Search for the cell housing the specified text and yield its [x, y] center coordinate. 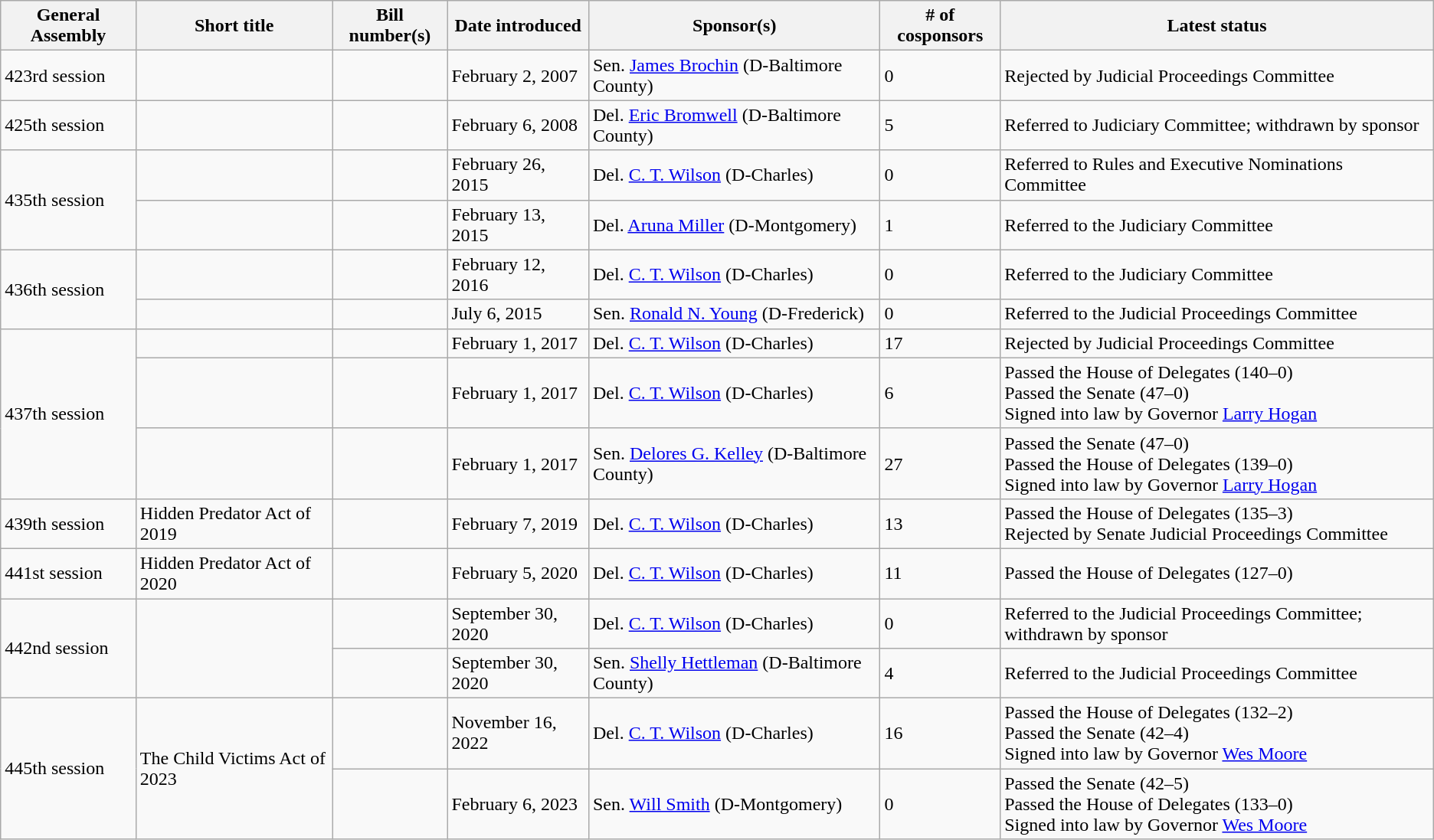
# of cosponsors [941, 26]
5 [941, 126]
Referred to the Judicial Proceedings Committee; withdrawn by sponsor [1217, 623]
Passed the House of Delegates (135–3)Rejected by Senate Judicial Proceedings Committee [1217, 524]
Sen. Ronald N. Young (D-Frederick) [734, 314]
Latest status [1217, 26]
Referred to Judiciary Committee; withdrawn by sponsor [1217, 126]
1 [941, 225]
441st session [69, 573]
Sen. James Brochin (D-Baltimore County) [734, 75]
February 12, 2016 [518, 274]
Passed the House of Delegates (140–0)Passed the Senate (47–0)Signed into law by Governor Larry Hogan [1217, 393]
13 [941, 524]
November 16, 2022 [518, 734]
17 [941, 343]
445th session [69, 769]
February 6, 2008 [518, 126]
February 26, 2015 [518, 175]
February 6, 2023 [518, 804]
16 [941, 734]
439th session [69, 524]
425th session [69, 126]
Hidden Predator Act of 2020 [234, 573]
11 [941, 573]
27 [941, 463]
Passed the House of Delegates (132–2)Passed the Senate (42–4)Signed into law by Governor Wes Moore [1217, 734]
July 6, 2015 [518, 314]
February 7, 2019 [518, 524]
437th session [69, 413]
February 13, 2015 [518, 225]
Sponsor(s) [734, 26]
4 [941, 674]
Short title [234, 26]
6 [941, 393]
Hidden Predator Act of 2019 [234, 524]
General Assembly [69, 26]
436th session [69, 289]
Passed the Senate (47–0)Passed the House of Delegates (139–0)Signed into law by Governor Larry Hogan [1217, 463]
Del. Aruna Miller (D-Montgomery) [734, 225]
Sen. Shelly Hettleman (D-Baltimore County) [734, 674]
Sen. Will Smith (D-Montgomery) [734, 804]
Passed the Senate (42–5)Passed the House of Delegates (133–0)Signed into law by Governor Wes Moore [1217, 804]
Del. Eric Bromwell (D-Baltimore County) [734, 126]
The Child Victims Act of 2023 [234, 769]
Passed the House of Delegates (127–0) [1217, 573]
Sen. Delores G. Kelley (D-Baltimore County) [734, 463]
435th session [69, 200]
442nd session [69, 649]
Referred to Rules and Executive Nominations Committee [1217, 175]
February 2, 2007 [518, 75]
Bill number(s) [390, 26]
423rd session [69, 75]
Date introduced [518, 26]
February 5, 2020 [518, 573]
